Locate the cell with the specified text and output its (X, Y) center coordinate. 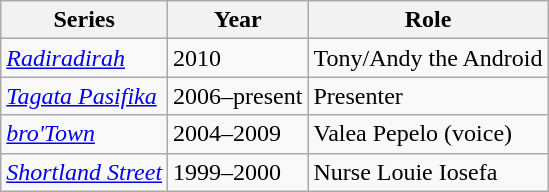
Tagata Pasifika (84, 96)
2004–2009 (238, 134)
Presenter (428, 96)
1999–2000 (238, 172)
Year (238, 20)
Radiradirah (84, 58)
Nurse Louie Iosefa (428, 172)
Tony/Andy the Android (428, 58)
Series (84, 20)
bro'Town (84, 134)
Valea Pepelo (voice) (428, 134)
Role (428, 20)
Shortland Street (84, 172)
2010 (238, 58)
2006–present (238, 96)
